Find where the given text appears and provide that cell's center as (x, y) coordinate. 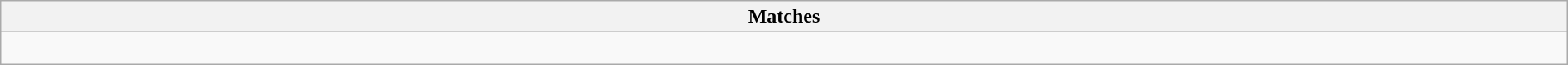
Matches (784, 17)
